Pinpoint the cell where the given text exists, returning its [x, y] midpoint coordinate. 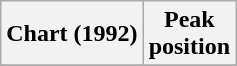
Peakposition [189, 34]
Chart (1992) [72, 34]
